For the text-containing cell, return its midpoint in (x, y) coordinate format. 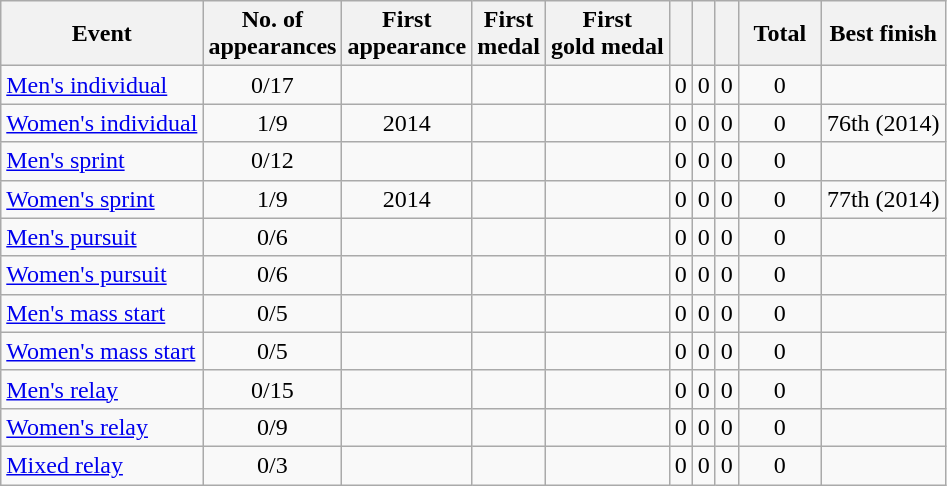
Men's relay (102, 389)
Women's individual (102, 123)
Best finish (883, 34)
Men's individual (102, 85)
76th (2014) (883, 123)
Total (780, 34)
0/9 (272, 427)
77th (2014) (883, 199)
0/3 (272, 465)
Men's pursuit (102, 237)
Firstgold medal (607, 34)
0/12 (272, 161)
Women's pursuit (102, 275)
Event (102, 34)
Women's relay (102, 427)
Women's sprint (102, 199)
Men's sprint (102, 161)
Men's mass start (102, 313)
Firstappearance (407, 34)
Women's mass start (102, 351)
0/17 (272, 85)
0/15 (272, 389)
Mixed relay (102, 465)
No. ofappearances (272, 34)
Firstmedal (509, 34)
